Return [x, y] of the center of cell containing provided text 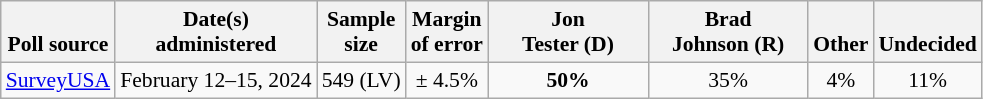
Samplesize [362, 32]
50% [568, 80]
Other [840, 32]
4% [840, 80]
JonTester (D) [568, 32]
549 (LV) [362, 80]
SurveyUSA [58, 80]
Undecided [927, 32]
BradJohnson (R) [728, 32]
11% [927, 80]
Poll source [58, 32]
February 12–15, 2024 [216, 80]
Marginof error [447, 32]
35% [728, 80]
Date(s)administered [216, 32]
± 4.5% [447, 80]
